Extract the [x, y] coordinate from the center of the cell holding the provided text.  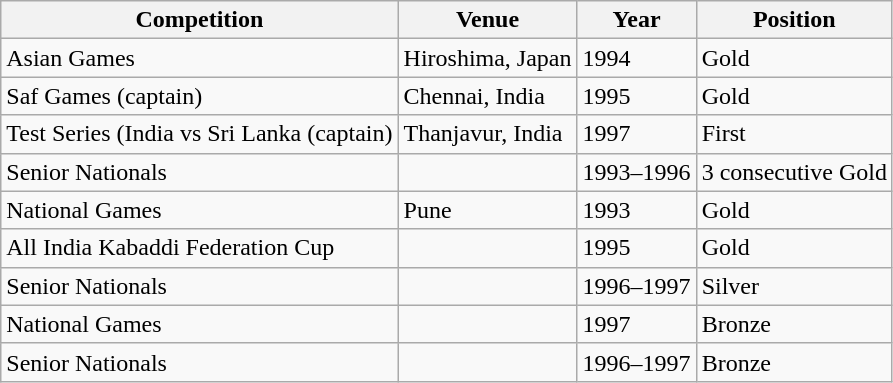
Chennai, India [488, 96]
Asian Games [200, 58]
All India Kabaddi Federation Cup [200, 248]
3 consecutive Gold [794, 172]
Pune [488, 210]
Position [794, 20]
1993 [636, 210]
Venue [488, 20]
First [794, 134]
1993–1996 [636, 172]
Silver [794, 286]
Hiroshima, Japan [488, 58]
1994 [636, 58]
Competition [200, 20]
Saf Games (captain) [200, 96]
Test Series (India vs Sri Lanka (captain) [200, 134]
Thanjavur, India [488, 134]
Year [636, 20]
